Provide the [X, Y] coordinate of the cell's center where the given text is located.  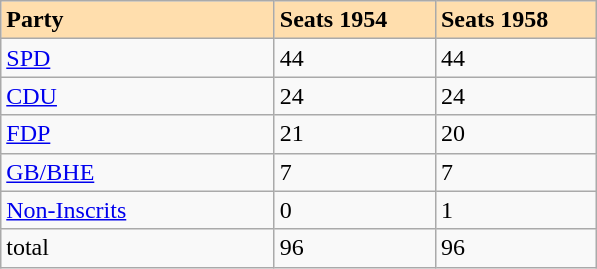
Non-Inscrits [138, 210]
CDU [138, 96]
FDP [138, 134]
Party [138, 20]
Seats 1958 [516, 20]
1 [516, 210]
total [138, 248]
Seats 1954 [354, 20]
0 [354, 210]
21 [354, 134]
GB/BHE [138, 172]
20 [516, 134]
SPD [138, 58]
